Provide the (x, y) coordinate of the cell's center where the given text is located.  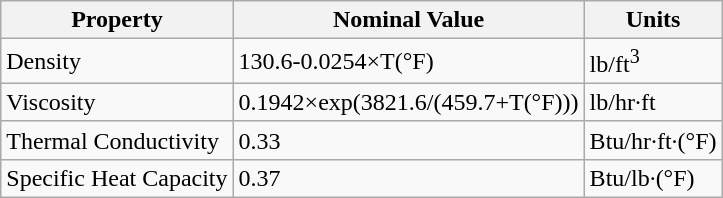
lb/ft3 (653, 62)
130.6-0.0254×T(°F) (408, 62)
0.37 (408, 178)
lb/hr·ft (653, 102)
Specific Heat Capacity (117, 178)
Density (117, 62)
Units (653, 20)
Nominal Value (408, 20)
Property (117, 20)
Btu/lb·(°F) (653, 178)
Thermal Conductivity (117, 140)
0.1942×exp(3821.6/(459.7+T(°F))) (408, 102)
Viscosity (117, 102)
0.33 (408, 140)
Btu/hr·ft·(°F) (653, 140)
